Detect which cell encompasses the target text, then output its [X, Y] center coordinate. 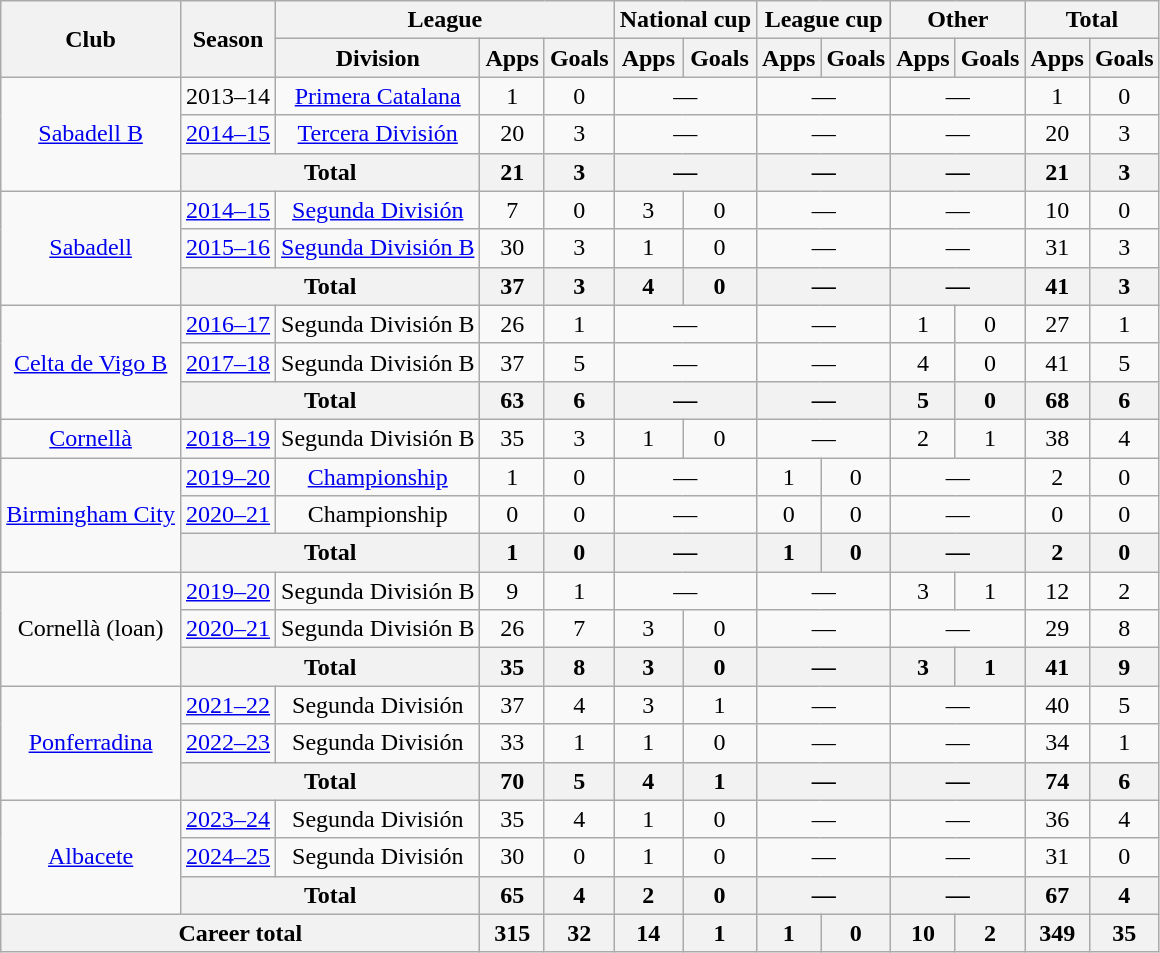
2016–17 [228, 324]
29 [1057, 629]
2021–22 [228, 705]
Ponferradina [91, 743]
2024–25 [228, 857]
Primera Catalana [378, 96]
Season [228, 39]
33 [512, 743]
315 [512, 933]
Tercera División [378, 134]
12 [1057, 591]
Other [958, 20]
National cup [685, 20]
2022–23 [228, 743]
68 [1057, 400]
2013–14 [228, 96]
Division [378, 58]
Cornellà (loan) [91, 629]
Birmingham City [91, 515]
League cup [824, 20]
34 [1057, 743]
65 [512, 895]
38 [1057, 438]
Albacete [91, 857]
67 [1057, 895]
2015–16 [228, 248]
Sabadell B [91, 134]
2017–18 [228, 362]
36 [1057, 819]
Sabadell [91, 248]
Career total [240, 933]
Celta de Vigo B [91, 362]
2018–19 [228, 438]
14 [648, 933]
40 [1057, 705]
349 [1057, 933]
Cornellà [91, 438]
League [446, 20]
Club [91, 39]
74 [1057, 781]
63 [512, 400]
27 [1057, 324]
70 [512, 781]
2023–24 [228, 819]
32 [579, 933]
